Detect which cell encompasses the target text, then output its [x, y] center coordinate. 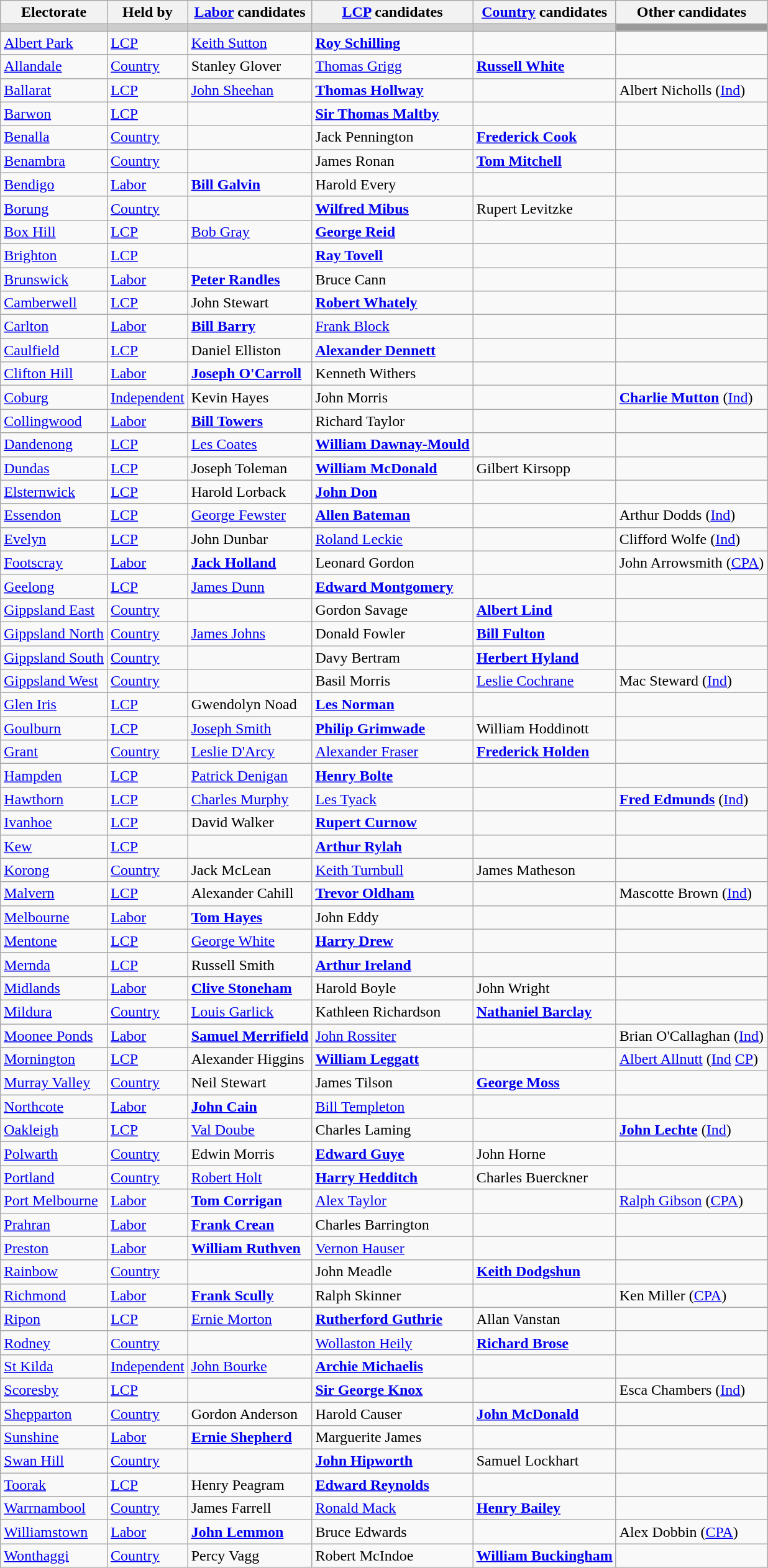
Bruce Edwards [393, 1532]
Archie Michaelis [393, 1366]
Murray Valley [54, 1083]
Bill Fulton [544, 633]
Alexander Dennett [393, 350]
Collingwood [54, 421]
Ernie Morton [250, 1319]
Electorate [54, 12]
Held by [147, 12]
Arthur Ireland [393, 964]
Warrnambool [54, 1508]
Keith Sutton [250, 43]
Keith Dodgshun [544, 1272]
Leonard Gordon [393, 563]
Allan Vanstan [544, 1319]
Gippsland West [54, 681]
St Kilda [54, 1366]
Joseph Toleman [250, 468]
Kevin Hayes [250, 397]
Frederick Holden [544, 752]
Alexander Fraser [393, 752]
Thomas Hollway [393, 90]
Brighton [54, 255]
Albert Park [54, 43]
Gordon Anderson [250, 1414]
Neil Stewart [250, 1083]
Wonthaggi [54, 1556]
Shepparton [54, 1414]
Port Melbourne [54, 1201]
Charles Barrington [393, 1225]
Dundas [54, 468]
Swan Hill [54, 1461]
Coburg [54, 397]
Nathaniel Barclay [544, 1012]
Charles Buerckner [544, 1177]
Oakleigh [54, 1130]
Roy Schilling [393, 43]
John Don [393, 492]
Hawthorn [54, 799]
Williamstown [54, 1532]
George White [250, 941]
James Tilson [393, 1083]
William Buckingham [544, 1556]
Preston [54, 1248]
Benambra [54, 161]
Portland [54, 1177]
John Horne [544, 1154]
Tom Mitchell [544, 161]
Mentone [54, 941]
Gordon Savage [393, 610]
John Lechte (Ind) [692, 1130]
Ripon [54, 1319]
Frank Block [393, 327]
Alexander Cahill [250, 894]
LCP candidates [393, 12]
Mornington [54, 1059]
Jack McLean [250, 870]
John McDonald [544, 1414]
Glen Iris [54, 705]
Kew [54, 846]
Russell Smith [250, 964]
Borung [54, 208]
John Cain [250, 1107]
James Johns [250, 633]
Benalla [54, 137]
Harold Boyle [393, 988]
Mac Steward (Ind) [692, 681]
Philip Grimwade [393, 728]
Sunshine [54, 1438]
Mernda [54, 964]
Dandenong [54, 445]
George Reid [393, 232]
Harry Hedditch [393, 1177]
Tom Corrigan [250, 1201]
Rodney [54, 1343]
Richard Taylor [393, 421]
John Stewart [250, 303]
Louis Garlick [250, 1012]
Arthur Dodds (Ind) [692, 515]
Brunswick [54, 279]
William Dawnay-Mould [393, 445]
Mildura [54, 1012]
Ralph Skinner [393, 1295]
Albert Allnutt (Ind CP) [692, 1059]
Joseph O'Carroll [250, 374]
Bill Templeton [393, 1107]
Leslie Cochrane [544, 681]
Rupert Curnow [393, 823]
Allandale [54, 66]
John Morris [393, 397]
Ralph Gibson (CPA) [692, 1201]
Ernie Shepherd [250, 1438]
Evelyn [54, 539]
Charlie Mutton (Ind) [692, 397]
Essendon [54, 515]
James Dunn [250, 586]
Tom Hayes [250, 917]
Henry Bolte [393, 776]
Richard Brose [544, 1343]
Percy Vagg [250, 1556]
Country candidates [544, 12]
Patrick Denigan [250, 776]
William Ruthven [250, 1248]
Harry Drew [393, 941]
John Arrowsmith (CPA) [692, 563]
Bruce Cann [393, 279]
Henry Bailey [544, 1508]
Albert Nicholls (Ind) [692, 90]
Caulfield [54, 350]
Les Norman [393, 705]
Camberwell [54, 303]
Polwarth [54, 1154]
Marguerite James [393, 1438]
Labor candidates [250, 12]
George Moss [544, 1083]
Sir George Knox [393, 1390]
Basil Morris [393, 681]
Wollaston Heily [393, 1343]
John Wright [544, 988]
John Lemmon [250, 1532]
Rutherford Guthrie [393, 1319]
Rainbow [54, 1272]
Peter Randles [250, 279]
John Sheehan [250, 90]
Jack Pennington [393, 137]
Bob Gray [250, 232]
Hampden [54, 776]
Roland Leckie [393, 539]
Korong [54, 870]
Stanley Glover [250, 66]
Midlands [54, 988]
Gippsland East [54, 610]
Robert Holt [250, 1177]
Prahran [54, 1225]
Kenneth Withers [393, 374]
Robert Whately [393, 303]
Alexander Higgins [250, 1059]
Kathleen Richardson [393, 1012]
Grant [54, 752]
Bill Towers [250, 421]
Frank Crean [250, 1225]
Geelong [54, 586]
Barwon [54, 114]
Harold Lorback [250, 492]
James Ronan [393, 161]
Arthur Rylah [393, 846]
Henry Peagram [250, 1485]
Edward Montgomery [393, 586]
Bill Barry [250, 327]
Gwendolyn Noad [250, 705]
George Fewster [250, 515]
Footscray [54, 563]
William Leggatt [393, 1059]
Esca Chambers (Ind) [692, 1390]
Malvern [54, 894]
David Walker [250, 823]
Northcote [54, 1107]
Trevor Oldham [393, 894]
Box Hill [54, 232]
Ken Miller (CPA) [692, 1295]
William McDonald [393, 468]
Elsternwick [54, 492]
Clive Stoneham [250, 988]
Ballarat [54, 90]
Moonee Ponds [54, 1035]
Gippsland North [54, 633]
Robert McIndoe [393, 1556]
Keith Turnbull [393, 870]
Ray Tovell [393, 255]
Edward Reynolds [393, 1485]
Charles Murphy [250, 799]
Richmond [54, 1295]
Scoresby [54, 1390]
Charles Laming [393, 1130]
Allen Bateman [393, 515]
Jack Holland [250, 563]
Gilbert Kirsopp [544, 468]
Val Doube [250, 1130]
Ronald Mack [393, 1508]
Bendigo [54, 184]
Mascotte Brown (Ind) [692, 894]
Les Tyack [393, 799]
Melbourne [54, 917]
Edwin Morris [250, 1154]
Clifton Hill [54, 374]
Samuel Lockhart [544, 1461]
Goulburn [54, 728]
Herbert Hyland [544, 658]
Other candidates [692, 12]
Fred Edmunds (Ind) [692, 799]
John Bourke [250, 1366]
Albert Lind [544, 610]
Brian O'Callaghan (Ind) [692, 1035]
Clifford Wolfe (Ind) [692, 539]
John Hipworth [393, 1461]
John Dunbar [250, 539]
Bill Galvin [250, 184]
Thomas Grigg [393, 66]
James Farrell [250, 1508]
Frank Scully [250, 1295]
Leslie D'Arcy [250, 752]
Joseph Smith [250, 728]
Wilfred Mibus [393, 208]
John Rossiter [393, 1035]
Vernon Hauser [393, 1248]
Frederick Cook [544, 137]
John Meadle [393, 1272]
Ivanhoe [54, 823]
Alex Taylor [393, 1201]
Edward Guye [393, 1154]
Carlton [54, 327]
Sir Thomas Maltby [393, 114]
Harold Every [393, 184]
Alex Dobbin (CPA) [692, 1532]
Gippsland South [54, 658]
Toorak [54, 1485]
James Matheson [544, 870]
Russell White [544, 66]
Harold Causer [393, 1414]
Davy Bertram [393, 658]
Les Coates [250, 445]
Donald Fowler [393, 633]
Rupert Levitzke [544, 208]
Daniel Elliston [250, 350]
John Eddy [393, 917]
William Hoddinott [544, 728]
Samuel Merrifield [250, 1035]
